Return the [x, y] coordinate for the center point of the cell that contains the specified text.  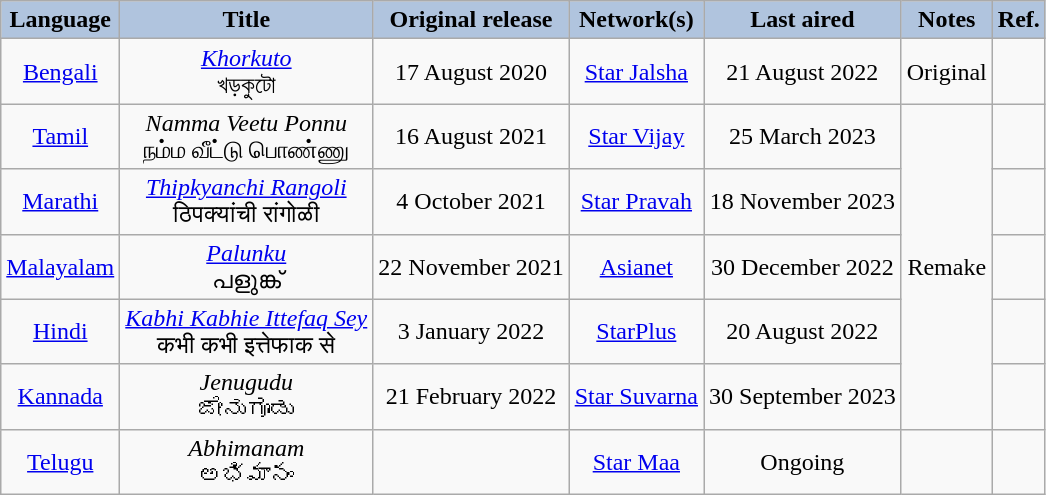
Tamil [60, 136]
Kannada [60, 396]
Asianet [636, 266]
Star Jalsha [636, 72]
Network(s) [636, 20]
4 October 2021 [471, 202]
Last aired [803, 20]
Palunku പളുങ്ക് [246, 266]
Hindi [60, 332]
30 September 2023 [803, 396]
Original [946, 72]
17 August 2020 [471, 72]
21 August 2022 [803, 72]
Kabhi Kabhie Ittefaq Sey कभी कभी इत्तेफाक से [246, 332]
Malayalam [60, 266]
StarPlus [636, 332]
Thipkyanchi Rangoli ठिपक्यांची रांगोळी [246, 202]
Star Pravah [636, 202]
21 February 2022 [471, 396]
Namma Veetu Ponnu நம்ம வீட்டு பொண்ணு [246, 136]
18 November 2023 [803, 202]
Star Suvarna [636, 396]
22 November 2021 [471, 266]
Marathi [60, 202]
Ref. [1018, 20]
16 August 2021 [471, 136]
Jenugudu ಜೇನುಗೂಡು [246, 396]
Original release [471, 20]
Star Vijay [636, 136]
Star Maa [636, 462]
Title [246, 20]
Bengali [60, 72]
Ongoing [803, 462]
25 March 2023 [803, 136]
20 August 2022 [803, 332]
Remake [946, 266]
Telugu [60, 462]
30 December 2022 [803, 266]
Notes [946, 20]
3 January 2022 [471, 332]
Abhimanam అభిమానం [246, 462]
Khorkuto খড়কুটো [246, 72]
Language [60, 20]
